Return the (x, y) coordinate for the center point of the cell that contains the specified text.  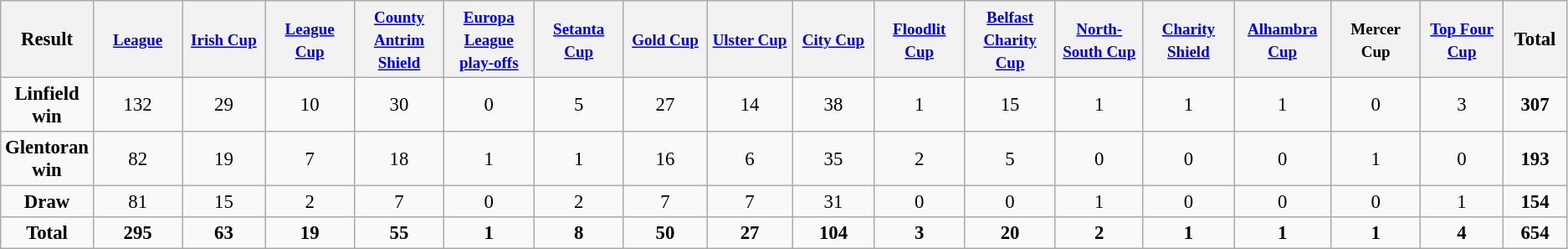
County Antrim Shield (398, 39)
Setanta Cup (579, 39)
4 (1463, 233)
82 (137, 159)
Result (47, 39)
654 (1535, 233)
30 (398, 106)
20 (1010, 233)
132 (137, 106)
295 (137, 233)
Top Four Cup (1463, 39)
31 (833, 202)
Floodlit Cup (920, 39)
Irish Cup (224, 39)
Draw (47, 202)
16 (664, 159)
29 (224, 106)
Belfast Charity Cup (1010, 39)
14 (750, 106)
154 (1535, 202)
North-South Cup (1099, 39)
League (137, 39)
193 (1535, 159)
6 (750, 159)
Glentoran win (47, 159)
50 (664, 233)
Alhambra Cup (1283, 39)
307 (1535, 106)
81 (137, 202)
10 (310, 106)
City Cup (833, 39)
18 (398, 159)
35 (833, 159)
55 (398, 233)
38 (833, 106)
63 (224, 233)
Charity Shield (1188, 39)
League Cup (310, 39)
Linfield win (47, 106)
8 (579, 233)
Europa Leagueplay-offs (489, 39)
Mercer Cup (1376, 39)
104 (833, 233)
Ulster Cup (750, 39)
Gold Cup (664, 39)
